Search for the cell housing the specified text and yield its [X, Y] center coordinate. 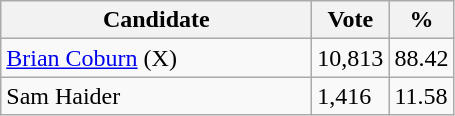
11.58 [422, 96]
% [422, 20]
88.42 [422, 58]
Sam Haider [156, 96]
Candidate [156, 20]
Vote [350, 20]
10,813 [350, 58]
1,416 [350, 96]
Brian Coburn (X) [156, 58]
